Return the (x, y) coordinate for the center point of the cell that contains the specified text.  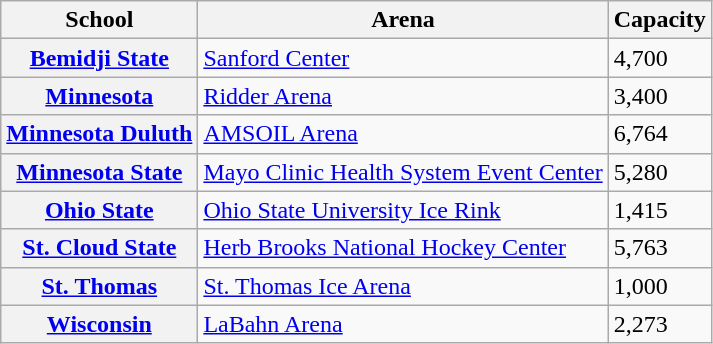
Capacity (660, 20)
AMSOIL Arena (403, 134)
Ohio State University Ice Rink (403, 210)
Mayo Clinic Health System Event Center (403, 172)
Minnesota State (100, 172)
Minnesota (100, 96)
Arena (403, 20)
St. Thomas (100, 286)
4,700 (660, 58)
6,764 (660, 134)
LaBahn Arena (403, 324)
3,400 (660, 96)
1,415 (660, 210)
Ridder Arena (403, 96)
5,763 (660, 248)
St. Cloud State (100, 248)
Bemidji State (100, 58)
Ohio State (100, 210)
Sanford Center (403, 58)
St. Thomas Ice Arena (403, 286)
Minnesota Duluth (100, 134)
2,273 (660, 324)
School (100, 20)
1,000 (660, 286)
Wisconsin (100, 324)
5,280 (660, 172)
Herb Brooks National Hockey Center (403, 248)
